Find where the given text appears and provide that cell's center as (X, Y) coordinate. 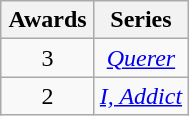
I, Addict (140, 96)
Awards (48, 20)
Querer (140, 58)
2 (48, 96)
3 (48, 58)
Series (140, 20)
